Detect which cell encompasses the target text, then output its [x, y] center coordinate. 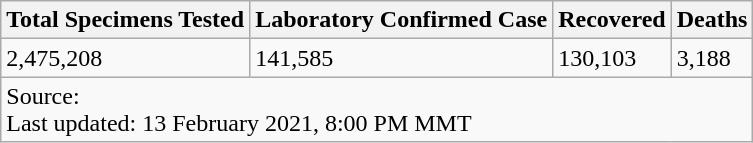
Recovered [612, 20]
2,475,208 [126, 58]
Deaths [712, 20]
Source: Last updated: 13 February 2021, 8:00 PM MMT [377, 110]
Laboratory Confirmed Case [402, 20]
130,103 [612, 58]
3,188 [712, 58]
141,585 [402, 58]
Total Specimens Tested [126, 20]
